Locate the cell with the specified text and output its (x, y) center coordinate. 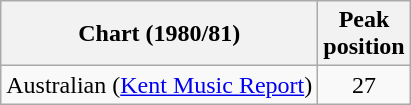
Peakposition (364, 34)
27 (364, 85)
Chart (1980/81) (160, 34)
Australian (Kent Music Report) (160, 85)
